Output the [X, Y] coordinate of the center of the cell containing the given text.  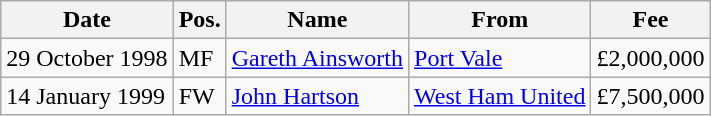
14 January 1999 [87, 96]
£2,000,000 [650, 58]
Name [317, 20]
John Hartson [317, 96]
£7,500,000 [650, 96]
From [500, 20]
West Ham United [500, 96]
Date [87, 20]
29 October 1998 [87, 58]
Gareth Ainsworth [317, 58]
MF [200, 58]
Fee [650, 20]
Port Vale [500, 58]
Pos. [200, 20]
FW [200, 96]
